Provide the [X, Y] coordinate of the cell's center where the given text is located.  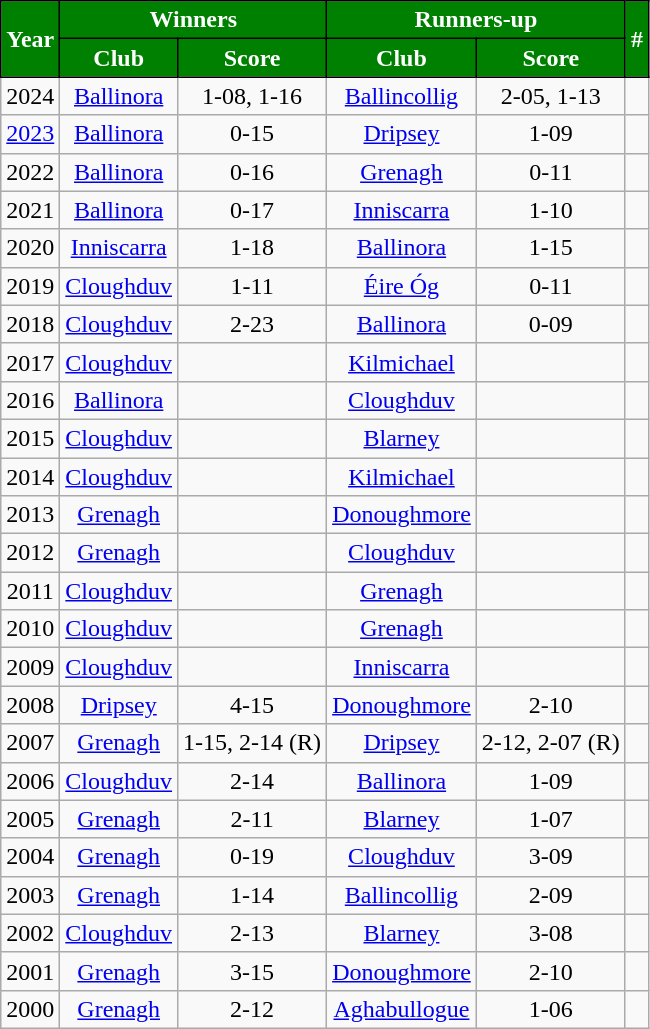
Winners [194, 20]
2005 [30, 819]
2012 [30, 553]
2009 [30, 667]
0-16 [252, 172]
2014 [30, 477]
2006 [30, 781]
2016 [30, 400]
3-09 [550, 857]
2001 [30, 971]
1-14 [252, 895]
2-23 [252, 324]
2-12 [252, 1009]
2-11 [252, 819]
2003 [30, 895]
1-06 [550, 1009]
2010 [30, 629]
0-15 [252, 134]
Year [30, 39]
1-15 [550, 248]
2020 [30, 248]
2015 [30, 438]
Éire Óg [402, 286]
1-08, 1-16 [252, 96]
2007 [30, 743]
0-17 [252, 210]
1-07 [550, 819]
3-15 [252, 971]
2008 [30, 705]
2019 [30, 286]
2000 [30, 1009]
1-10 [550, 210]
1-15, 2-14 (R) [252, 743]
2022 [30, 172]
1-11 [252, 286]
Runners-up [476, 20]
Aghabullogue [402, 1009]
2-14 [252, 781]
2017 [30, 362]
2013 [30, 515]
2011 [30, 591]
2002 [30, 933]
# [636, 39]
2-13 [252, 933]
1-18 [252, 248]
2-09 [550, 895]
2-05, 1-13 [550, 96]
2-12, 2-07 (R) [550, 743]
2004 [30, 857]
2021 [30, 210]
0-09 [550, 324]
4-15 [252, 705]
0-19 [252, 857]
3-08 [550, 933]
2018 [30, 324]
2024 [30, 96]
2023 [30, 134]
